Identify which cell holds the provided text, then report its [x, y] central coordinate. 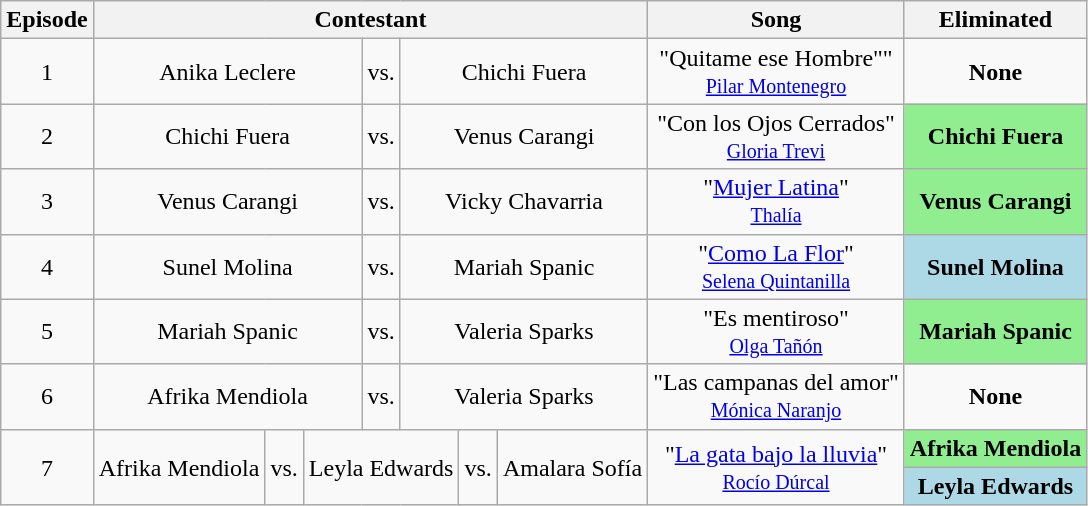
Anika Leclere [228, 72]
1 [47, 72]
Eliminated [995, 20]
"Es mentiroso"Olga Tañón [776, 332]
7 [47, 467]
Vicky Chavarria [524, 202]
Episode [47, 20]
"La gata bajo la lluvia"Rocío Dúrcal [776, 467]
"Con los Ojos Cerrados"Gloria Trevi [776, 136]
"Mujer Latina"Thalía [776, 202]
5 [47, 332]
Song [776, 20]
6 [47, 396]
3 [47, 202]
Amalara Sofía [572, 467]
4 [47, 266]
"Como La Flor"Selena Quintanilla [776, 266]
2 [47, 136]
Contestant [370, 20]
"Quitame ese Hombre""Pilar Montenegro [776, 72]
"Las campanas del amor"Mónica Naranjo [776, 396]
